Return the [X, Y] coordinate for the center point of the cell that contains the specified text.  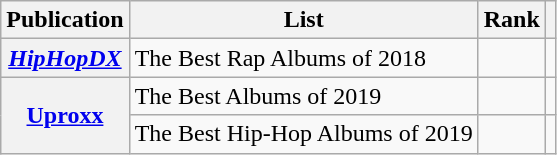
The Best Rap Albums of 2018 [304, 58]
Uproxx [65, 115]
The Best Hip-Hop Albums of 2019 [304, 134]
List [304, 20]
Rank [512, 20]
The Best Albums of 2019 [304, 96]
Publication [65, 20]
HipHopDX [65, 58]
